Capture the cell that displays the provided text and extract its (X, Y) central coordinate. 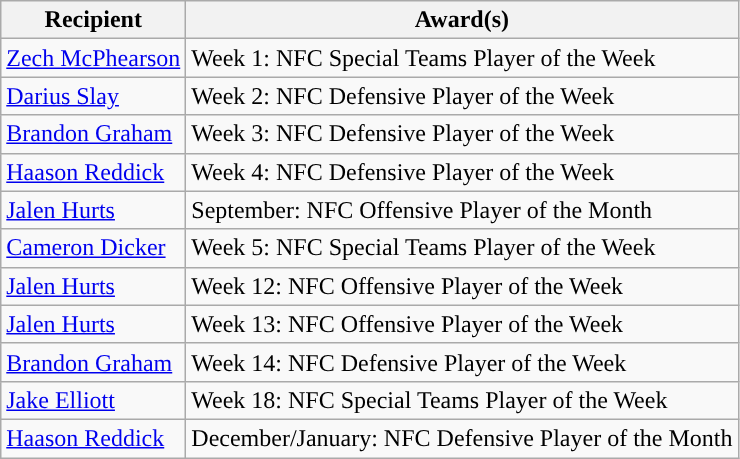
Recipient (94, 20)
Week 12: NFC Offensive Player of the Week (462, 286)
Award(s) (462, 20)
Week 5: NFC Special Teams Player of the Week (462, 248)
Week 1: NFC Special Teams Player of the Week (462, 58)
Darius Slay (94, 96)
Jake Elliott (94, 400)
Week 18: NFC Special Teams Player of the Week (462, 400)
Cameron Dicker (94, 248)
Week 4: NFC Defensive Player of the Week (462, 172)
Week 2: NFC Defensive Player of the Week (462, 96)
Week 3: NFC Defensive Player of the Week (462, 134)
Week 13: NFC Offensive Player of the Week (462, 324)
September: NFC Offensive Player of the Month (462, 210)
December/January: NFC Defensive Player of the Month (462, 438)
Week 14: NFC Defensive Player of the Week (462, 362)
Zech McPhearson (94, 58)
